Scan for the cell matching the given text and deliver its [X, Y] coordinate at center. 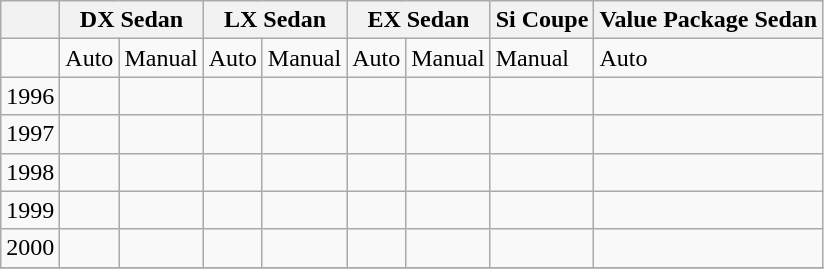
1997 [30, 134]
DX Sedan [132, 20]
Si Coupe [542, 20]
1996 [30, 96]
LX Sedan [274, 20]
Value Package Sedan [708, 20]
1999 [30, 210]
EX Sedan [418, 20]
1998 [30, 172]
2000 [30, 248]
